Locate the cell with the specified text and output its (X, Y) center coordinate. 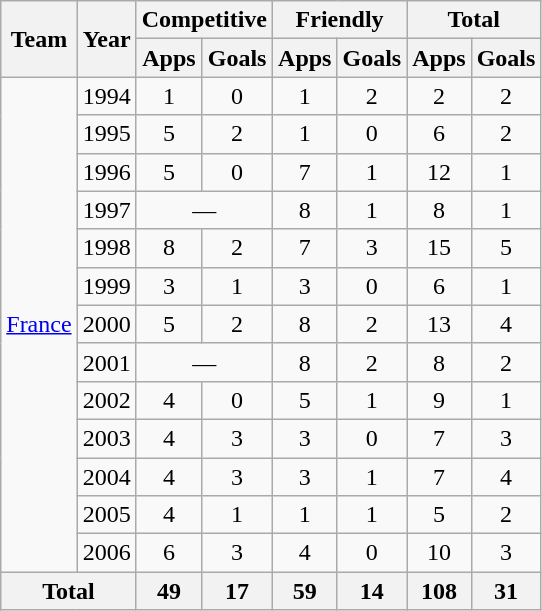
2006 (106, 553)
12 (439, 172)
59 (305, 591)
2001 (106, 362)
Competitive (204, 20)
14 (372, 591)
49 (168, 591)
Team (39, 39)
17 (238, 591)
15 (439, 248)
13 (439, 324)
2000 (106, 324)
France (39, 324)
9 (439, 400)
2005 (106, 515)
1995 (106, 134)
2004 (106, 477)
2003 (106, 438)
1998 (106, 248)
31 (506, 591)
10 (439, 553)
1997 (106, 210)
Year (106, 39)
2002 (106, 400)
1994 (106, 96)
108 (439, 591)
1999 (106, 286)
1996 (106, 172)
Friendly (340, 20)
